Scan for the cell matching the given text and deliver its (X, Y) coordinate at center. 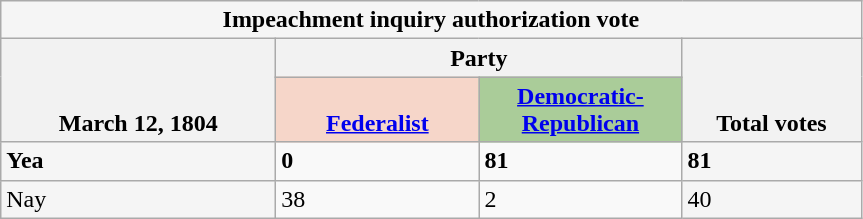
38 (378, 199)
Yea (138, 161)
Democratic-Republican (580, 110)
Total votes (772, 90)
Nay (138, 199)
0 (378, 161)
2 (580, 199)
Impeachment inquiry authorization vote (431, 20)
March 12, 1804 (138, 90)
Party (479, 58)
40 (772, 199)
Federalist (378, 110)
